Pinpoint the cell where the given text exists, returning its (X, Y) midpoint coordinate. 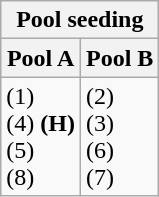
Pool B (119, 58)
(1) (4) (H) (5) (8) (41, 136)
Pool A (41, 58)
(2) (3) (6) (7) (119, 136)
Pool seeding (80, 20)
